Extract the [x, y] coordinate from the center of the cell holding the provided text.  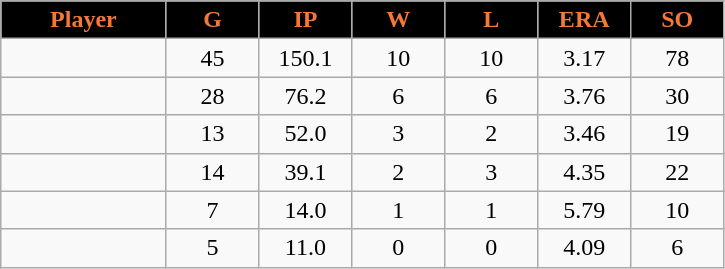
3.76 [584, 96]
30 [678, 96]
52.0 [306, 134]
4.35 [584, 172]
11.0 [306, 248]
5.79 [584, 210]
4.09 [584, 248]
G [212, 20]
SO [678, 20]
5 [212, 248]
7 [212, 210]
14.0 [306, 210]
19 [678, 134]
Player [84, 20]
IP [306, 20]
W [398, 20]
L [492, 20]
14 [212, 172]
22 [678, 172]
45 [212, 58]
13 [212, 134]
39.1 [306, 172]
76.2 [306, 96]
150.1 [306, 58]
78 [678, 58]
3.17 [584, 58]
28 [212, 96]
3.46 [584, 134]
ERA [584, 20]
